Find where the given text appears and provide that cell's center as [X, Y] coordinate. 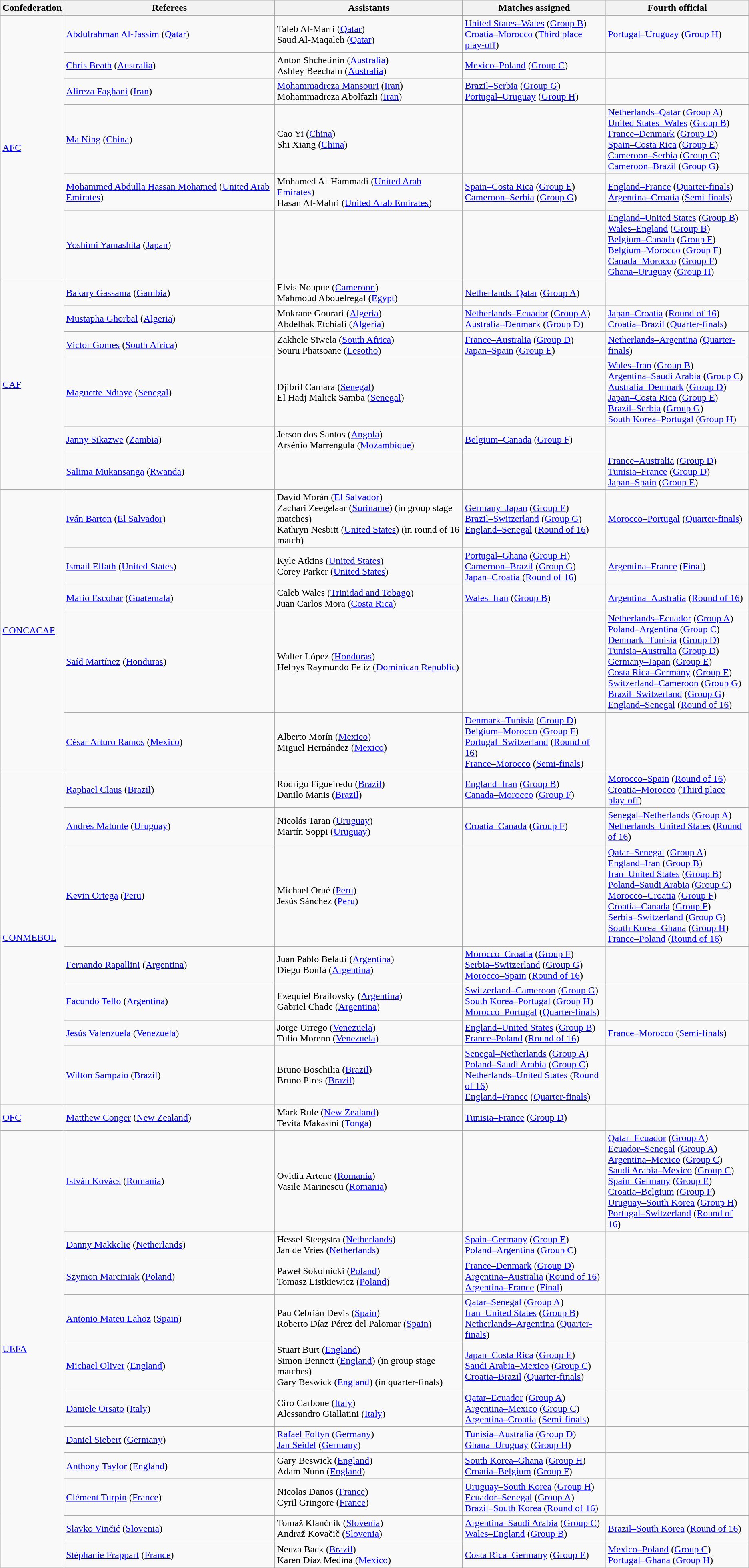
Morocco–Croatia (Group F)Serbia–Switzerland (Group G)Morocco–Spain (Round of 16) [534, 965]
Ma Ning (China) [170, 139]
Slavko Vinčić (Slovenia) [170, 1528]
Mohammadreza Mansouri (Iran)Mohammadreza Abolfazli (Iran) [369, 91]
CONCACAF [32, 630]
Wilton Sampaio (Brazil) [170, 1075]
Stuart Burt (England)Simon Bennett (England) (in group stage matches)Gary Beswick (England) (in quarter-finals) [369, 1366]
Morocco–Spain (Round of 16)Croatia–Morocco (Third place play-off) [677, 789]
England–United States (Group B)France–Poland (Round of 16) [534, 1033]
Facundo Tello (Argentina) [170, 1001]
Michael Orué (Peru)Jesús Sánchez (Peru) [369, 895]
Clément Turpin (France) [170, 1497]
Mario Escobar (Guatemala) [170, 598]
Senegal–Netherlands (Group A)Poland–Saudi Arabia (Group C)Netherlands–United States (Round of 16)England–France (Quarter-finals) [534, 1075]
Andrés Matonte (Uruguay) [170, 826]
Hessel Steegstra (Netherlands)Jan de Vries (Netherlands) [369, 1244]
Jerson dos Santos (Angola)Arsénio Marrengula (Mozambique) [369, 440]
Denmark–Tunisia (Group D)Belgium–Morocco (Group F)Portugal–Switzerland (Round of 16)France–Morocco (Semi-finals) [534, 742]
Caleb Wales (Trinidad and Tobago)Juan Carlos Mora (Costa Rica) [369, 598]
Mustapha Ghorbal (Algeria) [170, 318]
Rodrigo Figueiredo (Brazil)Danilo Manis (Brazil) [369, 789]
Spain–Germany (Group E)Poland–Argentina (Group C) [534, 1244]
Daniele Orsato (Italy) [170, 1408]
Matches assigned [534, 8]
Brazil–South Korea (Round of 16) [677, 1528]
Morocco–Portugal (Quarter-finals) [677, 519]
Referees [170, 8]
Ismail Elfath (United States) [170, 567]
Portugal–Ghana (Group H)Cameroon–Brazil (Group G)Japan–Croatia (Round of 16) [534, 567]
Anthony Taylor (England) [170, 1466]
Croatia–Canada (Group F) [534, 826]
Mark Rule (New Zealand)Tevita Makasini (Tonga) [369, 1117]
Argentina–Saudi Arabia (Group C)Wales–England (Group B) [534, 1528]
Elvis Noupue (Cameroon)Mahmoud Abouelregal (Egypt) [369, 293]
Chris Beath (Australia) [170, 66]
Taleb Al-Marri (Qatar) Saud Al-Maqaleh (Qatar) [369, 34]
David Morán (El Salvador)Zachari Zeegelaar (Suriname) (in group stage matches)Kathryn Nesbitt (United States) (in round of 16 match) [369, 519]
Walter López (Honduras)Helpys Raymundo Feliz (Dominican Republic) [369, 662]
Abdulrahman Al-Jassim (Qatar) [170, 34]
Confederation [32, 8]
István Kovács (Romania) [170, 1181]
Zakhele Siwela (South Africa)Souru Phatsoane (Lesotho) [369, 345]
Raphael Claus (Brazil) [170, 789]
Saíd Martínez (Honduras) [170, 662]
Spain–Costa Rica (Group E)Cameroon–Serbia (Group G) [534, 192]
Tomaž Klančnik (Slovenia)Andraž Kovačič (Slovenia) [369, 1528]
Salima Mukansanga (Rwanda) [170, 471]
Djibril Camara (Senegal)El Hadj Malick Samba (Senegal) [369, 392]
France–Denmark (Group D)Argentina–Australia (Round of 16)Argentina–France (Final) [534, 1276]
Stéphanie Frappart (France) [170, 1555]
Maguette Ndiaye (Senegal) [170, 392]
Bakary Gassama (Gambia) [170, 293]
Mexico–Poland (Group C) [534, 66]
Senegal–Netherlands (Group A)Netherlands–United States (Round of 16) [677, 826]
Netherlands–Ecuador (Group A)Australia–Denmark (Group D) [534, 318]
Mexico–Poland (Group C)Portugal–Ghana (Group H) [677, 1555]
Argentina–France (Final) [677, 567]
Bruno Boschilia (Brazil)Bruno Pires (Brazil) [369, 1075]
Portugal–Uruguay (Group H) [677, 34]
Iván Barton (El Salvador) [170, 519]
Daniel Siebert (Germany) [170, 1440]
Mohammed Abdulla Hassan Mohamed (United Arab Emirates) [170, 192]
France–Australia (Group D)Japan–Spain (Group E) [534, 345]
Japan–Costa Rica (Group E)Saudi Arabia–Mexico (Group C)Croatia–Brazil (Quarter-finals) [534, 1366]
Switzerland–Cameroon (Group G)South Korea–Portugal (Group H)Morocco–Portugal (Quarter-finals) [534, 1001]
Brazil–Serbia (Group G)Portugal–Uruguay (Group H) [534, 91]
OFC [32, 1117]
Assistants [369, 8]
AFC [32, 148]
France–Australia (Group D)Tunisia–France (Group D)Japan–Spain (Group E) [677, 471]
Mohamed Al-Hammadi (United Arab Emirates)Hasan Al-Mahri (United Arab Emirates) [369, 192]
United States–Wales (Group B)Croatia–Morocco (Third place play-off) [534, 34]
Rafael Foltyn (Germany)Jan Seidel (Germany) [369, 1440]
Jesús Valenzuela (Venezuela) [170, 1033]
Germany–Japan (Group E)Brazil–Switzerland (Group G)England–Senegal (Round of 16) [534, 519]
Victor Gomes (South Africa) [170, 345]
Cao Yi (China)Shi Xiang (China) [369, 139]
South Korea–Ghana (Group H)Croatia–Belgium (Group F) [534, 1466]
Pau Cebrián Devís (Spain)Roberto Díaz Pérez del Palomar (Spain) [369, 1319]
Juan Pablo Belatti (Argentina)Diego Bonfá (Argentina) [369, 965]
France–Morocco (Semi-finals) [677, 1033]
César Arturo Ramos (Mexico) [170, 742]
CONMEBOL [32, 937]
CAF [32, 385]
Michael Oliver (England) [170, 1366]
Mokrane Gourari (Algeria)Abdelhak Etchiali (Algeria) [369, 318]
Netherlands–Qatar (Group A) [534, 293]
Alireza Faghani (Iran) [170, 91]
Fernando Rapallini (Argentina) [170, 965]
England–Iran (Group B)Canada–Morocco (Group F) [534, 789]
Netherlands–Argentina (Quarter-finals) [677, 345]
Qatar–Senegal (Group A)Iran–United States (Group B)Netherlands–Argentina (Quarter-finals) [534, 1319]
England–France (Quarter-finals)Argentina–Croatia (Semi-finals) [677, 192]
Janny Sikazwe (Zambia) [170, 440]
Matthew Conger (New Zealand) [170, 1117]
Paweł Sokolnicki (Poland)Tomasz Listkiewicz (Poland) [369, 1276]
Danny Makkelie (Netherlands) [170, 1244]
Szymon Marciniak (Poland) [170, 1276]
Nicolas Danos (France)Cyril Gringore (France) [369, 1497]
Gary Beswick (England)Adam Nunn (England) [369, 1466]
Alberto Morín (Mexico)Miguel Hernández (Mexico) [369, 742]
Antonio Mateu Lahoz (Spain) [170, 1319]
UEFA [32, 1349]
Fourth official [677, 8]
Kyle Atkins (United States)Corey Parker (United States) [369, 567]
Tunisia–Australia (Group D)Ghana–Uruguay (Group H) [534, 1440]
Anton Shchetinin (Australia)Ashley Beecham (Australia) [369, 66]
Neuza Back (Brazil)Karen Díaz Medina (Mexico) [369, 1555]
Uruguay–South Korea (Group H)Ecuador–Senegal (Group A)Brazil–South Korea (Round of 16) [534, 1497]
Qatar–Ecuador (Group A)Argentina–Mexico (Group C)Argentina–Croatia (Semi-finals) [534, 1408]
Wales–Iran (Group B) [534, 598]
Argentina–Australia (Round of 16) [677, 598]
Japan–Croatia (Round of 16)Croatia–Brazil (Quarter-finals) [677, 318]
Ovidiu Artene (Romania)Vasile Marinescu (Romania) [369, 1181]
Belgium–Canada (Group F) [534, 440]
Ezequiel Brailovsky (Argentina)Gabriel Chade (Argentina) [369, 1001]
Ciro Carbone (Italy)Alessandro Giallatini (Italy) [369, 1408]
Nicolás Taran (Uruguay)Martín Soppi (Uruguay) [369, 826]
Yoshimi Yamashita (Japan) [170, 245]
Kevin Ortega (Peru) [170, 895]
Costa Rica–Germany (Group E) [534, 1555]
Tunisia–France (Group D) [534, 1117]
Jorge Urrego (Venezuela)Tulio Moreno (Venezuela) [369, 1033]
